From the cell containing the given text, extract its center point as (x, y) coordinate. 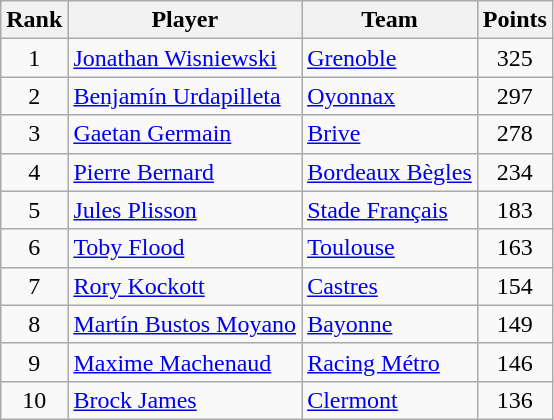
Clermont (390, 400)
Brock James (185, 400)
154 (514, 286)
Player (185, 20)
Racing Métro (390, 362)
Toby Flood (185, 248)
Stade Français (390, 210)
Bordeaux Bègles (390, 172)
234 (514, 172)
325 (514, 58)
136 (514, 400)
9 (34, 362)
3 (34, 134)
Castres (390, 286)
Bayonne (390, 324)
Grenoble (390, 58)
297 (514, 96)
Jonathan Wisniewski (185, 58)
Rank (34, 20)
7 (34, 286)
Jules Plisson (185, 210)
Team (390, 20)
Maxime Machenaud (185, 362)
Gaetan Germain (185, 134)
Points (514, 20)
5 (34, 210)
149 (514, 324)
Pierre Bernard (185, 172)
278 (514, 134)
6 (34, 248)
183 (514, 210)
Rory Kockott (185, 286)
Martín Bustos Moyano (185, 324)
10 (34, 400)
146 (514, 362)
4 (34, 172)
163 (514, 248)
Brive (390, 134)
Oyonnax (390, 96)
Toulouse (390, 248)
Benjamín Urdapilleta (185, 96)
2 (34, 96)
8 (34, 324)
1 (34, 58)
